Pinpoint the cell where the given text exists, returning its (x, y) midpoint coordinate. 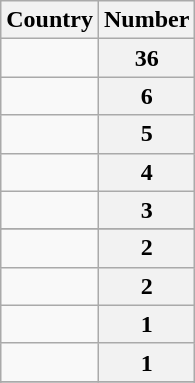
Country (50, 20)
36 (146, 58)
4 (146, 172)
3 (146, 210)
Number (146, 20)
5 (146, 134)
6 (146, 96)
